Find where the given text appears and provide that cell's center as (x, y) coordinate. 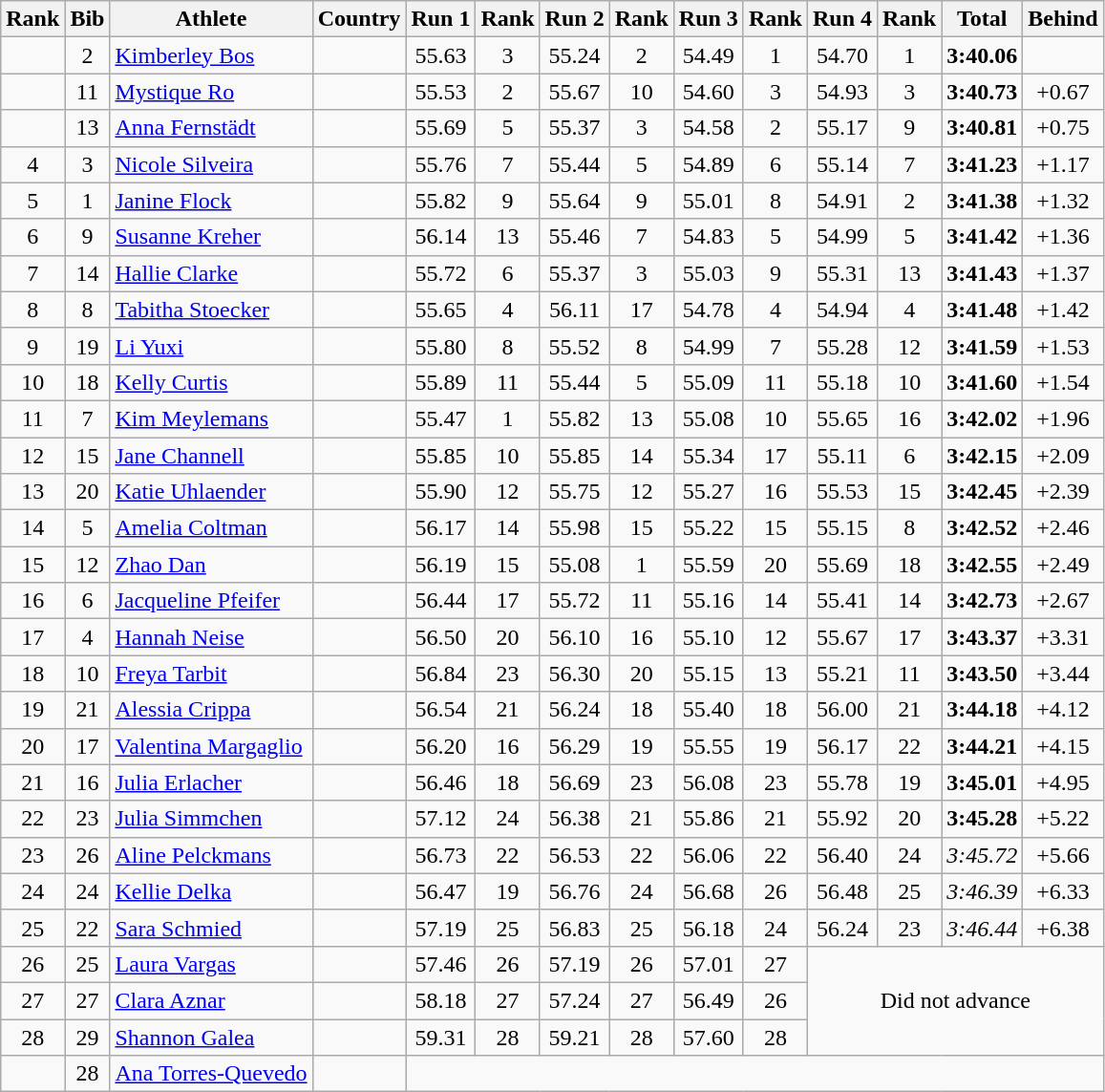
+2.39 (1063, 492)
Li Yuxi (211, 346)
Zhao Dan (211, 565)
55.63 (441, 55)
3:43.50 (982, 674)
54.89 (709, 164)
56.38 (575, 819)
Susanne Kreher (211, 237)
Kimberley Bos (211, 55)
59.31 (441, 1037)
+1.42 (1063, 310)
+5.66 (1063, 855)
3:41.42 (982, 237)
+1.96 (1063, 418)
3:41.60 (982, 382)
55.59 (709, 565)
54.49 (709, 55)
56.46 (441, 782)
3:41.43 (982, 273)
56.29 (575, 746)
Hallie Clarke (211, 273)
Behind (1063, 19)
+0.75 (1063, 128)
Run 4 (842, 19)
Julia Simmchen (211, 819)
3:40.81 (982, 128)
Run 3 (709, 19)
Shannon Galea (211, 1037)
55.17 (842, 128)
55.55 (709, 746)
56.68 (709, 891)
56.84 (441, 674)
3:43.37 (982, 637)
+3.44 (1063, 674)
3:42.02 (982, 418)
Katie Uhlaender (211, 492)
55.09 (709, 382)
Amelia Coltman (211, 528)
+3.31 (1063, 637)
3:42.45 (982, 492)
55.14 (842, 164)
29 (88, 1037)
3:41.38 (982, 201)
+1.17 (1063, 164)
Alessia Crippa (211, 710)
3:44.21 (982, 746)
54.78 (709, 310)
59.21 (575, 1037)
+1.53 (1063, 346)
56.50 (441, 637)
55.16 (709, 601)
54.83 (709, 237)
54.94 (842, 310)
55.80 (441, 346)
Mystique Ro (211, 92)
Anna Fernstädt (211, 128)
55.64 (575, 201)
3:40.73 (982, 92)
56.49 (709, 1000)
56.69 (575, 782)
Did not advance (955, 1000)
58.18 (441, 1000)
+0.67 (1063, 92)
55.27 (709, 492)
+1.37 (1063, 273)
3:45.28 (982, 819)
55.46 (575, 237)
56.30 (575, 674)
Tabitha Stoecker (211, 310)
56.47 (441, 891)
3:41.23 (982, 164)
54.60 (709, 92)
Nicole Silveira (211, 164)
55.34 (709, 456)
57.46 (441, 964)
55.18 (842, 382)
3:45.72 (982, 855)
56.20 (441, 746)
54.93 (842, 92)
56.11 (575, 310)
+1.32 (1063, 201)
55.03 (709, 273)
+2.09 (1063, 456)
55.75 (575, 492)
+1.36 (1063, 237)
54.58 (709, 128)
Hannah Neise (211, 637)
Ana Torres-Quevedo (211, 1074)
Total (982, 19)
Sara Schmied (211, 928)
55.52 (575, 346)
55.11 (842, 456)
Run 2 (575, 19)
Laura Vargas (211, 964)
54.70 (842, 55)
55.40 (709, 710)
56.44 (441, 601)
55.76 (441, 164)
Athlete (211, 19)
55.28 (842, 346)
56.76 (575, 891)
56.83 (575, 928)
Janine Flock (211, 201)
3:44.18 (982, 710)
Bib (88, 19)
55.01 (709, 201)
Run 1 (441, 19)
Julia Erlacher (211, 782)
3:42.73 (982, 601)
+4.95 (1063, 782)
57.60 (709, 1037)
3:46.44 (982, 928)
55.92 (842, 819)
3:46.39 (982, 891)
+2.46 (1063, 528)
56.08 (709, 782)
56.18 (709, 928)
55.47 (441, 418)
3:42.55 (982, 565)
3:42.15 (982, 456)
55.10 (709, 637)
+4.12 (1063, 710)
Kelly Curtis (211, 382)
57.12 (441, 819)
56.10 (575, 637)
+5.22 (1063, 819)
55.90 (441, 492)
3:41.59 (982, 346)
Kim Meylemans (211, 418)
56.19 (441, 565)
55.21 (842, 674)
+1.54 (1063, 382)
55.98 (575, 528)
+6.38 (1063, 928)
56.14 (441, 237)
56.53 (575, 855)
3:45.01 (982, 782)
55.24 (575, 55)
55.89 (441, 382)
56.06 (709, 855)
Aline Pelckmans (211, 855)
+2.49 (1063, 565)
55.86 (709, 819)
Jacqueline Pfeifer (211, 601)
+2.67 (1063, 601)
56.73 (441, 855)
55.41 (842, 601)
55.31 (842, 273)
57.01 (709, 964)
56.54 (441, 710)
Jane Channell (211, 456)
+6.33 (1063, 891)
Kellie Delka (211, 891)
3:42.52 (982, 528)
57.24 (575, 1000)
55.78 (842, 782)
3:41.48 (982, 310)
Freya Tarbit (211, 674)
54.91 (842, 201)
56.48 (842, 891)
56.40 (842, 855)
56.00 (842, 710)
Valentina Margaglio (211, 746)
Clara Aznar (211, 1000)
+4.15 (1063, 746)
55.22 (709, 528)
3:40.06 (982, 55)
Country (359, 19)
